Detect which cell encompasses the target text, then output its (X, Y) center coordinate. 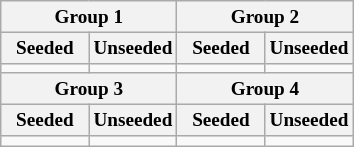
Group 1 (89, 17)
Group 3 (89, 89)
Group 2 (265, 17)
Group 4 (265, 89)
